Provide the [x, y] coordinate of the cell's center where the given text is located.  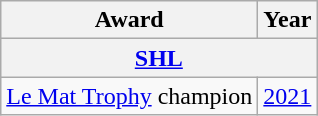
SHL [159, 58]
Le Mat Trophy champion [130, 96]
Year [288, 20]
2021 [288, 96]
Award [130, 20]
